Extract the [x, y] coordinate from the center of the cell holding the provided text.  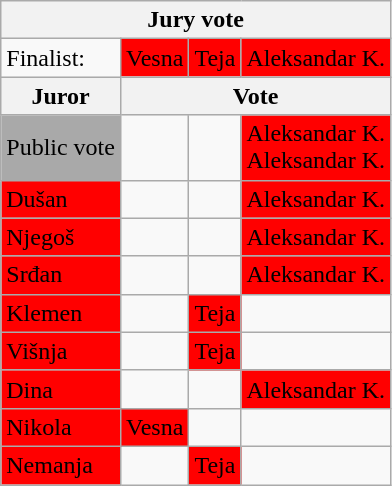
Dušan [61, 199]
Aleksandar K.Aleksandar K. [316, 148]
Nikola [61, 427]
Višnja [61, 351]
Juror [61, 96]
Srđan [61, 275]
Finalist: [61, 58]
Jury vote [196, 20]
Nemanja [61, 465]
Dina [61, 389]
Klemen [61, 313]
Njegoš [61, 237]
Public vote [61, 148]
Vote [255, 96]
